Capture the cell that displays the provided text and extract its (X, Y) central coordinate. 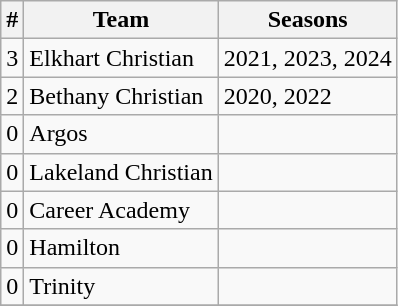
2 (12, 96)
# (12, 20)
Lakeland Christian (121, 172)
Team (121, 20)
2020, 2022 (308, 96)
Bethany Christian (121, 96)
3 (12, 58)
2021, 2023, 2024 (308, 58)
Argos (121, 134)
Hamilton (121, 248)
Trinity (121, 286)
Elkhart Christian (121, 58)
Career Academy (121, 210)
Seasons (308, 20)
